Determine the (X, Y) coordinate at the center of the cell enclosing the given text.  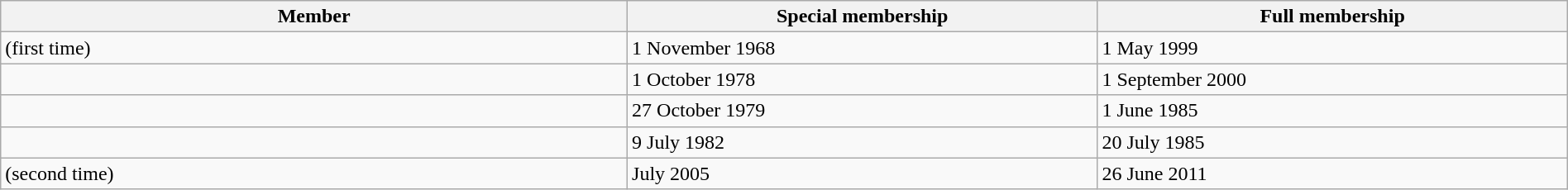
9 July 1982 (863, 142)
Member (314, 17)
1 May 1999 (1332, 48)
27 October 1979 (863, 111)
Full membership (1332, 17)
1 June 1985 (1332, 111)
1 October 1978 (863, 79)
July 2005 (863, 173)
26 June 2011 (1332, 173)
Special membership (863, 17)
(first time) (314, 48)
1 November 1968 (863, 48)
1 September 2000 (1332, 79)
20 July 1985 (1332, 142)
(second time) (314, 173)
